Capture the cell that displays the provided text and extract its (x, y) central coordinate. 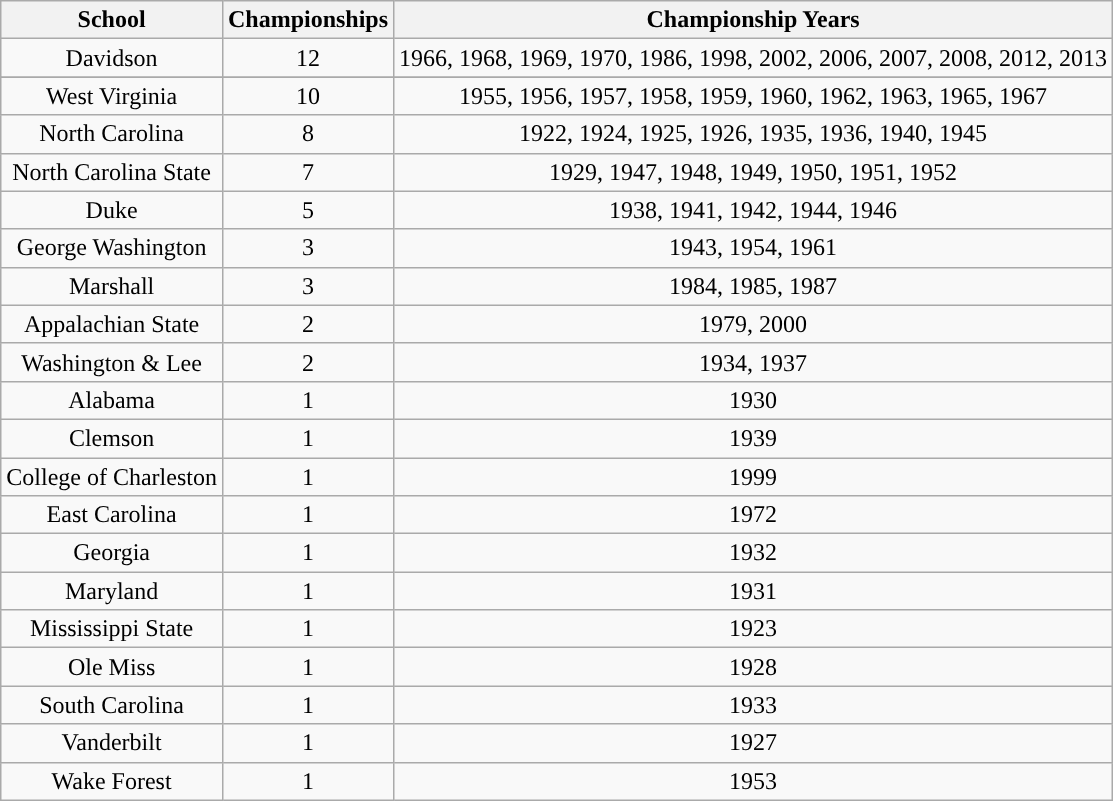
1999 (754, 477)
5 (308, 210)
Championships (308, 20)
School (112, 20)
12 (308, 58)
10 (308, 96)
Clemson (112, 438)
Duke (112, 210)
1953 (754, 781)
1972 (754, 515)
North Carolina State (112, 172)
Championship Years (754, 20)
1979, 2000 (754, 324)
1943, 1954, 1961 (754, 248)
1934, 1937 (754, 362)
Vanderbilt (112, 743)
Marshall (112, 286)
1984, 1985, 1987 (754, 286)
1928 (754, 667)
Wake Forest (112, 781)
1927 (754, 743)
Davidson (112, 58)
1955, 1956, 1957, 1958, 1959, 1960, 1962, 1963, 1965, 1967 (754, 96)
Maryland (112, 591)
1966, 1968, 1969, 1970, 1986, 1998, 2002, 2006, 2007, 2008, 2012, 2013 (754, 58)
1938, 1941, 1942, 1944, 1946 (754, 210)
Georgia (112, 553)
1933 (754, 705)
Ole Miss (112, 667)
Appalachian State (112, 324)
George Washington (112, 248)
Mississippi State (112, 629)
College of Charleston (112, 477)
7 (308, 172)
1931 (754, 591)
1922, 1924, 1925, 1926, 1935, 1936, 1940, 1945 (754, 134)
West Virginia (112, 96)
1930 (754, 400)
8 (308, 134)
East Carolina (112, 515)
1923 (754, 629)
South Carolina (112, 705)
North Carolina (112, 134)
Alabama (112, 400)
Washington & Lee (112, 362)
1932 (754, 553)
1939 (754, 438)
1929, 1947, 1948, 1949, 1950, 1951, 1952 (754, 172)
